Return [x, y] of the center of cell containing provided text 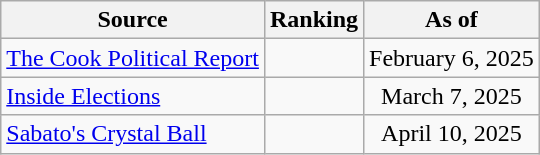
Inside Elections [133, 96]
The Cook Political Report [133, 58]
As of [452, 20]
February 6, 2025 [452, 58]
Sabato's Crystal Ball [133, 134]
Ranking [314, 20]
March 7, 2025 [452, 96]
Source [133, 20]
April 10, 2025 [452, 134]
